Determine the [x, y] coordinate at the center of the cell enclosing the given text.  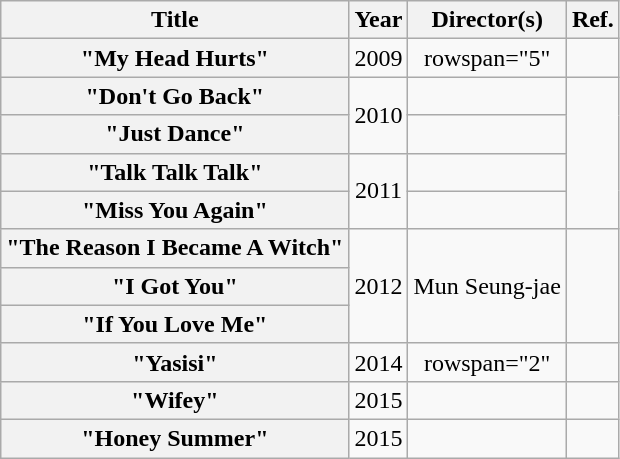
"I Got You" [175, 286]
"If You Love Me" [175, 324]
rowspan="2" [487, 362]
"Honey Summer" [175, 438]
2014 [378, 362]
Mun Seung-jae [487, 286]
Director(s) [487, 20]
2010 [378, 115]
"Just Dance" [175, 134]
2011 [378, 191]
"Wifey" [175, 400]
Year [378, 20]
"The Reason I Became A Witch" [175, 248]
Ref. [592, 20]
"My Head Hurts" [175, 58]
"Don't Go Back" [175, 96]
rowspan="5" [487, 58]
"Miss You Again" [175, 210]
Title [175, 20]
"Yasisi" [175, 362]
2009 [378, 58]
"Talk Talk Talk" [175, 172]
2012 [378, 286]
